Find where the given text appears and provide that cell's center as (X, Y) coordinate. 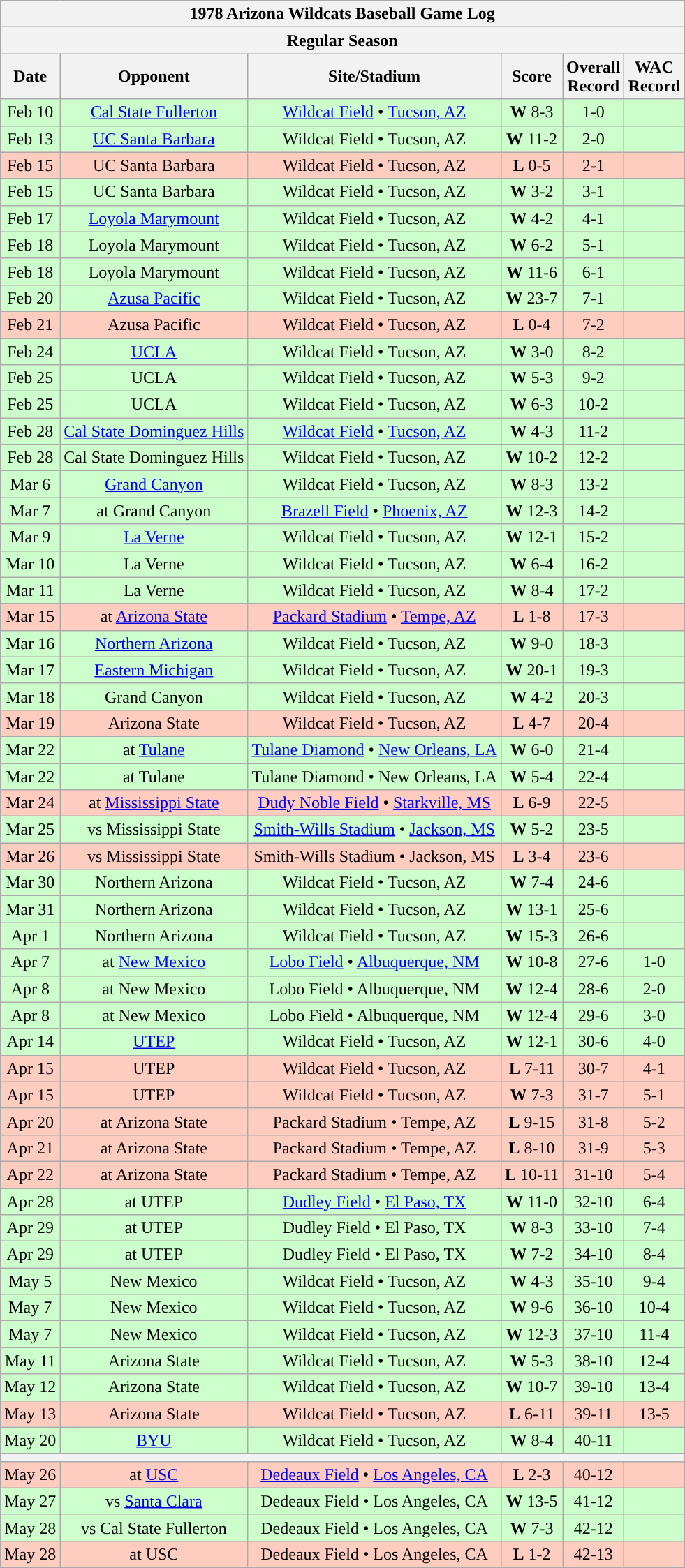
W 5-4 (531, 777)
W 13-5 (531, 1501)
L 4-7 (531, 723)
24-6 (594, 883)
vs Santa Clara (154, 1501)
Mar 30 (31, 883)
37-10 (594, 1334)
33-10 (594, 1228)
L 0-4 (531, 324)
11-4 (654, 1334)
25-6 (594, 909)
May 12 (31, 1387)
W 6-3 (531, 405)
May 13 (31, 1414)
30-6 (594, 1042)
13-5 (654, 1414)
42-12 (594, 1528)
30-7 (594, 1068)
W 10-7 (531, 1387)
Feb 20 (31, 298)
W 23-7 (531, 298)
Regular Season (342, 40)
12-2 (594, 458)
Apr 28 (31, 1201)
39-11 (594, 1414)
12-4 (654, 1361)
21-4 (594, 749)
19-3 (594, 670)
Brazell Field • Phoenix, AZ (374, 511)
W 9-6 (531, 1308)
W 3-0 (531, 351)
20-3 (594, 696)
WACRecord (654, 77)
26-6 (594, 936)
Mar 15 (31, 617)
23-5 (594, 830)
6-1 (594, 271)
L 7-11 (531, 1068)
Mar 16 (31, 643)
Apr 22 (31, 1174)
23-6 (594, 856)
Mar 17 (31, 670)
Mar 11 (31, 590)
W 5-2 (531, 830)
3-1 (594, 192)
Feb 21 (31, 324)
Apr 20 (31, 1121)
L 10-11 (531, 1174)
Apr 7 (31, 962)
Eastern Michigan (154, 670)
W 11-0 (531, 1201)
W 7-2 (531, 1255)
L 1-2 (531, 1554)
W 6-0 (531, 749)
22-5 (594, 803)
5-2 (654, 1121)
Mar 10 (31, 564)
W 11-2 (531, 139)
L 2-3 (531, 1474)
OverallRecord (594, 77)
13-2 (594, 484)
May 20 (31, 1440)
14-2 (594, 511)
2-1 (594, 165)
L 9-15 (531, 1121)
Mar 24 (31, 803)
at Grand Canyon (154, 511)
31-7 (594, 1095)
6-4 (654, 1201)
7-1 (594, 298)
May 27 (31, 1501)
40-11 (594, 1440)
Mar 26 (31, 856)
5-4 (654, 1174)
18-3 (594, 643)
42-13 (594, 1554)
Mar 25 (31, 830)
1978 Arizona Wildcats Baseball Game Log (342, 14)
31-10 (594, 1174)
vs Cal State Fullerton (154, 1528)
L 0-5 (531, 165)
5-3 (654, 1148)
Mar 19 (31, 723)
Mar 9 (31, 537)
May 26 (31, 1474)
L 6-11 (531, 1414)
7-4 (654, 1228)
17-2 (594, 590)
29-6 (594, 1015)
22-4 (594, 777)
15-2 (594, 537)
11-2 (594, 431)
W 6-2 (531, 245)
10-4 (654, 1308)
W 13-1 (531, 909)
3-0 (654, 1015)
May 5 (31, 1281)
Mar 6 (31, 484)
Apr 14 (31, 1042)
Mar 18 (31, 696)
28-6 (594, 989)
9-2 (594, 378)
W 10-8 (531, 962)
Feb 17 (31, 218)
4-0 (654, 1042)
L 3-4 (531, 856)
W 20-1 (531, 670)
Opponent (154, 77)
39-10 (594, 1387)
13-4 (654, 1387)
W 15-3 (531, 936)
Site/Stadium (374, 77)
Apr 1 (31, 936)
Cal State Fullerton (154, 112)
41-12 (594, 1501)
9-4 (654, 1281)
20-4 (594, 723)
W 3-2 (531, 192)
Score (531, 77)
10-2 (594, 405)
36-10 (594, 1308)
Feb 24 (31, 351)
Apr 21 (31, 1148)
Feb 10 (31, 112)
8-4 (654, 1255)
27-6 (594, 962)
May 11 (31, 1361)
W 11-6 (531, 271)
Date (31, 77)
W 6-4 (531, 564)
Mar 31 (31, 909)
32-10 (594, 1201)
8-2 (594, 351)
31-8 (594, 1121)
17-3 (594, 617)
Feb 13 (31, 139)
Dudy Noble Field • Starkville, MS (374, 803)
BYU (154, 1440)
L 8-10 (531, 1148)
W 7-4 (531, 883)
L 6-9 (531, 803)
W 9-0 (531, 643)
16-2 (594, 564)
34-10 (594, 1255)
7-2 (594, 324)
38-10 (594, 1361)
Mar 7 (31, 511)
at Mississippi State (154, 803)
35-10 (594, 1281)
40-12 (594, 1474)
31-9 (594, 1148)
W 10-2 (531, 458)
L 1-8 (531, 617)
